Output the (x, y) coordinate of the center of the cell containing the given text.  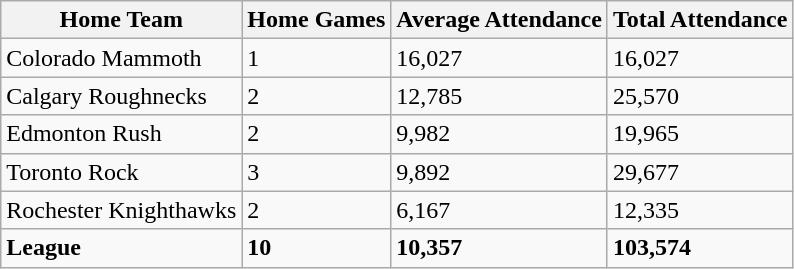
19,965 (700, 134)
9,892 (500, 172)
Colorado Mammoth (122, 58)
12,785 (500, 96)
Edmonton Rush (122, 134)
12,335 (700, 210)
Toronto Rock (122, 172)
Home Team (122, 20)
Calgary Roughnecks (122, 96)
10,357 (500, 248)
3 (316, 172)
29,677 (700, 172)
6,167 (500, 210)
Home Games (316, 20)
Rochester Knighthawks (122, 210)
1 (316, 58)
10 (316, 248)
103,574 (700, 248)
9,982 (500, 134)
Average Attendance (500, 20)
25,570 (700, 96)
Total Attendance (700, 20)
League (122, 248)
